Identify which cell holds the provided text, then report its (X, Y) central coordinate. 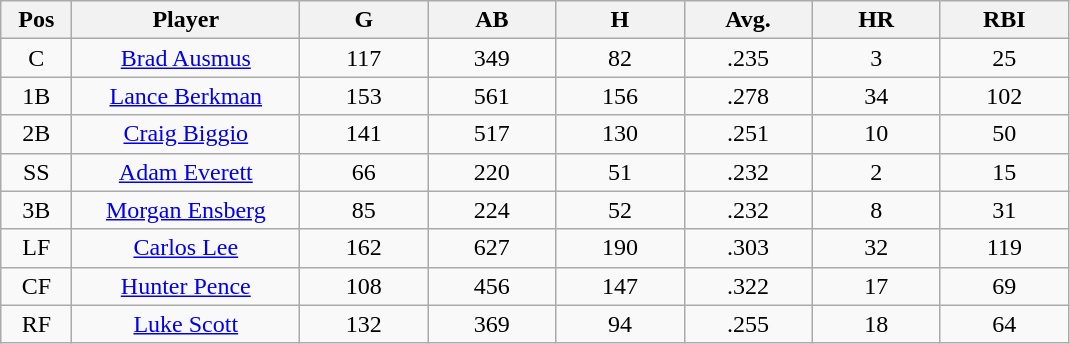
.303 (748, 248)
153 (364, 96)
HR (876, 20)
Adam Everett (186, 172)
82 (620, 58)
147 (620, 286)
517 (492, 134)
69 (1004, 286)
.278 (748, 96)
50 (1004, 134)
Craig Biggio (186, 134)
SS (36, 172)
3 (876, 58)
64 (1004, 324)
G (364, 20)
Luke Scott (186, 324)
AB (492, 20)
Morgan Ensberg (186, 210)
85 (364, 210)
456 (492, 286)
3B (36, 210)
34 (876, 96)
1B (36, 96)
.251 (748, 134)
141 (364, 134)
Pos (36, 20)
.255 (748, 324)
2B (36, 134)
10 (876, 134)
Brad Ausmus (186, 58)
31 (1004, 210)
CF (36, 286)
Player (186, 20)
220 (492, 172)
Avg. (748, 20)
162 (364, 248)
.322 (748, 286)
RBI (1004, 20)
8 (876, 210)
130 (620, 134)
369 (492, 324)
17 (876, 286)
2 (876, 172)
Hunter Pence (186, 286)
190 (620, 248)
224 (492, 210)
561 (492, 96)
32 (876, 248)
349 (492, 58)
.235 (748, 58)
15 (1004, 172)
C (36, 58)
66 (364, 172)
LF (36, 248)
627 (492, 248)
51 (620, 172)
52 (620, 210)
18 (876, 324)
119 (1004, 248)
117 (364, 58)
108 (364, 286)
Carlos Lee (186, 248)
RF (36, 324)
Lance Berkman (186, 96)
102 (1004, 96)
H (620, 20)
94 (620, 324)
132 (364, 324)
25 (1004, 58)
156 (620, 96)
